Identify which cell holds the provided text, then report its [X, Y] central coordinate. 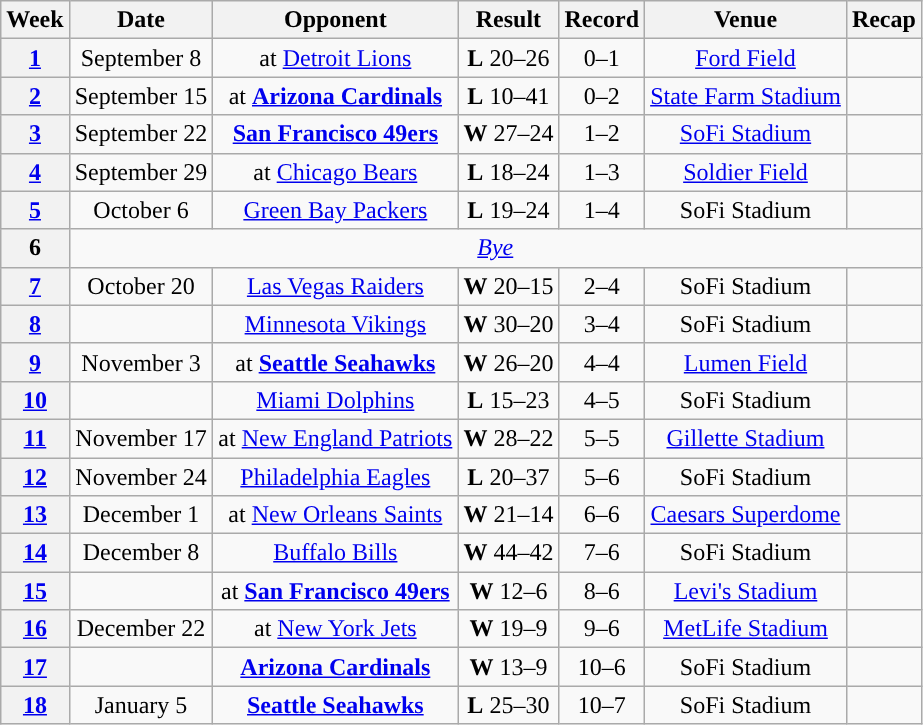
September 29 [141, 172]
September 15 [141, 96]
7–6 [602, 553]
at Chicago Bears [336, 172]
18 [35, 705]
Date [141, 20]
W 27–24 [508, 134]
10 [35, 400]
December 22 [141, 629]
6–6 [602, 515]
Ford Field [746, 58]
Minnesota Vikings [336, 324]
0–1 [602, 58]
October 6 [141, 210]
L 18–24 [508, 172]
1–4 [602, 210]
W 21–14 [508, 515]
L 19–24 [508, 210]
Gillette Stadium [746, 438]
December 8 [141, 553]
MetLife Stadium [746, 629]
Result [508, 20]
Las Vegas Raiders [336, 286]
L 20–26 [508, 58]
W 26–20 [508, 362]
0–2 [602, 96]
14 [35, 553]
W 19–9 [508, 629]
September 8 [141, 58]
San Francisco 49ers [336, 134]
Miami Dolphins [336, 400]
W 28–22 [508, 438]
4–5 [602, 400]
17 [35, 667]
4 [35, 172]
Levi's Stadium [746, 591]
November 24 [141, 477]
15 [35, 591]
January 5 [141, 705]
Green Bay Packers [336, 210]
1–3 [602, 172]
5 [35, 210]
at New England Patriots [336, 438]
W 20–15 [508, 286]
2–4 [602, 286]
Record [602, 20]
Venue [746, 20]
3–4 [602, 324]
September 22 [141, 134]
16 [35, 629]
8 [35, 324]
W 44–42 [508, 553]
at New Orleans Saints [336, 515]
December 1 [141, 515]
9–6 [602, 629]
November 17 [141, 438]
1–2 [602, 134]
6 [35, 248]
10–6 [602, 667]
W 13–9 [508, 667]
at New York Jets [336, 629]
3 [35, 134]
W 12–6 [508, 591]
L 10–41 [508, 96]
11 [35, 438]
at Detroit Lions [336, 58]
Recap [884, 20]
W 30–20 [508, 324]
Buffalo Bills [336, 553]
8–6 [602, 591]
L 20–37 [508, 477]
Bye [495, 248]
at Seattle Seahawks [336, 362]
Arizona Cardinals [336, 667]
12 [35, 477]
7 [35, 286]
9 [35, 362]
Caesars Superdome [746, 515]
Week [35, 20]
Opponent [336, 20]
5–6 [602, 477]
13 [35, 515]
at San Francisco 49ers [336, 591]
October 20 [141, 286]
Lumen Field [746, 362]
4–4 [602, 362]
Seattle Seahawks [336, 705]
L 25–30 [508, 705]
1 [35, 58]
Philadelphia Eagles [336, 477]
2 [35, 96]
State Farm Stadium [746, 96]
November 3 [141, 362]
at Arizona Cardinals [336, 96]
5–5 [602, 438]
10–7 [602, 705]
Soldier Field [746, 172]
L 15–23 [508, 400]
